Scan for the cell matching the given text and deliver its [X, Y] coordinate at center. 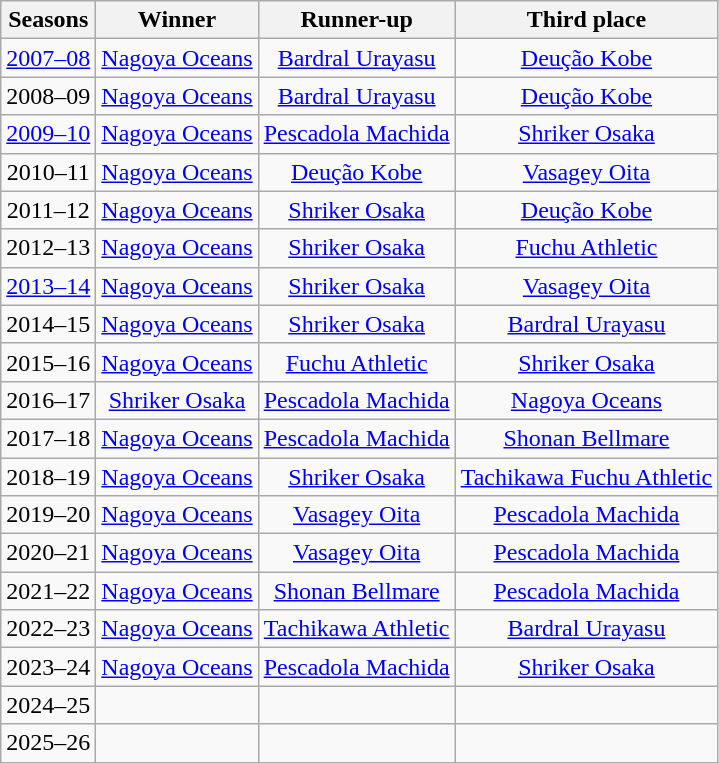
Tachikawa Fuchu Athletic [586, 477]
2016–17 [48, 400]
2009–10 [48, 134]
2018–19 [48, 477]
2024–25 [48, 705]
Seasons [48, 20]
2011–12 [48, 210]
2010–11 [48, 172]
Tachikawa Athletic [356, 629]
2017–18 [48, 438]
2015–16 [48, 362]
2019–20 [48, 515]
Winner [177, 20]
2023–24 [48, 667]
2007–08 [48, 58]
2008–09 [48, 96]
2021–22 [48, 591]
2025–26 [48, 743]
2022–23 [48, 629]
Third place [586, 20]
2013–14 [48, 286]
Runner-up [356, 20]
2014–15 [48, 324]
2020–21 [48, 553]
2012–13 [48, 248]
